Detect which cell encompasses the target text, then output its [x, y] center coordinate. 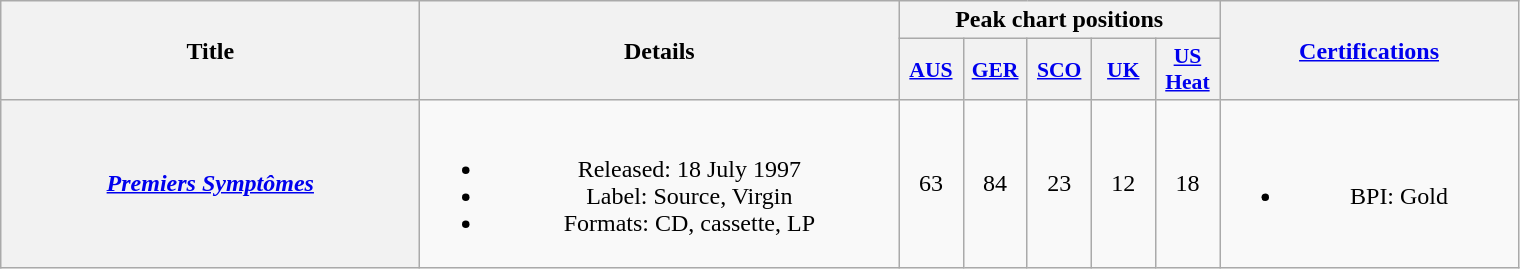
18 [1187, 184]
Peak chart positions [1060, 20]
SCO [1059, 70]
Certifications [1370, 50]
AUS [931, 70]
USHeat [1187, 70]
84 [995, 184]
UK [1123, 70]
63 [931, 184]
Details [660, 50]
23 [1059, 184]
Title [210, 50]
Released: 18 July 1997Label: Source, VirginFormats: CD, cassette, LP [660, 184]
12 [1123, 184]
GER [995, 70]
BPI: Gold [1370, 184]
Premiers Symptômes [210, 184]
